Scan for the cell matching the given text and deliver its (X, Y) coordinate at center. 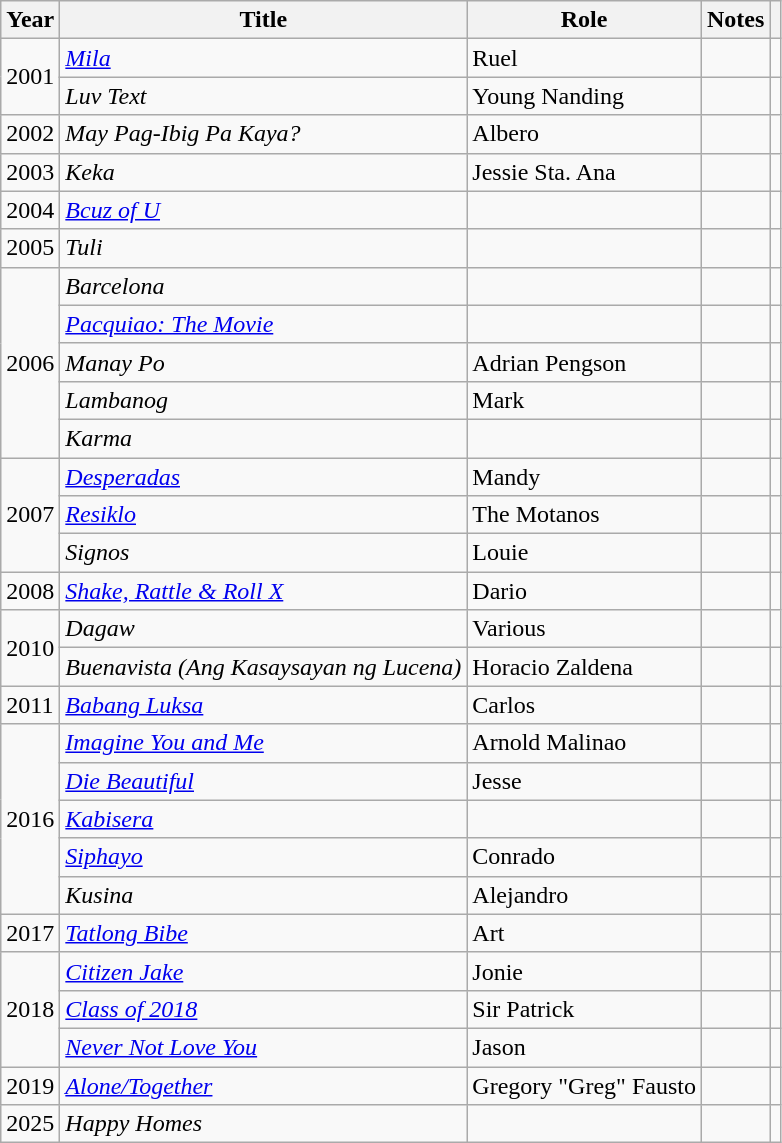
Luv Text (264, 96)
Adrian Pengson (584, 362)
Albero (584, 134)
May Pag-Ibig Pa Kaya? (264, 134)
Mark (584, 400)
Year (30, 20)
Jason (584, 1047)
Desperadas (264, 477)
2007 (30, 515)
Pacquiao: The Movie (264, 324)
Kusina (264, 895)
2019 (30, 1085)
Resiklo (264, 515)
The Motanos (584, 515)
2017 (30, 933)
2025 (30, 1124)
Lambanog (264, 400)
Barcelona (264, 286)
2018 (30, 1009)
Conrado (584, 857)
Jessie Sta. Ana (584, 172)
Jesse (584, 781)
Notes (735, 20)
Horacio Zaldena (584, 667)
Dario (584, 591)
Class of 2018 (264, 1009)
Mila (264, 58)
Signos (264, 553)
Karma (264, 438)
Dagaw (264, 629)
Alone/Together (264, 1085)
Shake, Rattle & Roll X (264, 591)
Keka (264, 172)
Imagine You and Me (264, 743)
Kabisera (264, 819)
Bcuz of U (264, 210)
2011 (30, 705)
Arnold Malinao (584, 743)
Gregory "Greg" Fausto (584, 1085)
Citizen Jake (264, 971)
Young Nanding (584, 96)
2008 (30, 591)
Various (584, 629)
2010 (30, 648)
Sir Patrick (584, 1009)
Louie (584, 553)
Never Not Love You (264, 1047)
Happy Homes (264, 1124)
Buenavista (Ang Kasaysayan ng Lucena) (264, 667)
2003 (30, 172)
2002 (30, 134)
Alejandro (584, 895)
Siphayo (264, 857)
Babang Luksa (264, 705)
Tatlong Bibe (264, 933)
Jonie (584, 971)
Title (264, 20)
2001 (30, 77)
2005 (30, 248)
Ruel (584, 58)
Die Beautiful (264, 781)
Manay Po (264, 362)
2004 (30, 210)
Tuli (264, 248)
2006 (30, 362)
Role (584, 20)
Art (584, 933)
Mandy (584, 477)
2016 (30, 819)
Carlos (584, 705)
